Return the [X, Y] coordinate for the center point of the cell that contains the specified text.  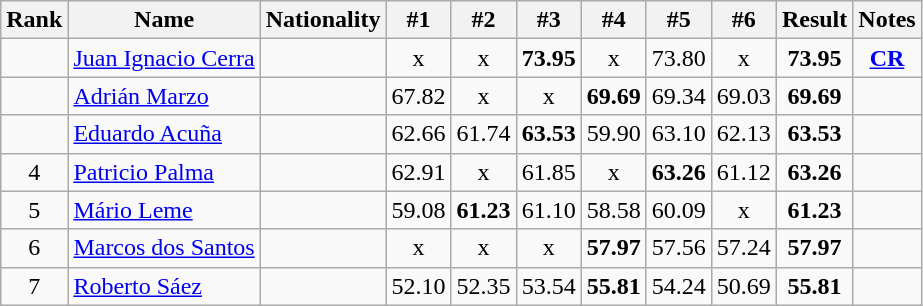
52.35 [484, 286]
Patricio Palma [164, 172]
67.82 [418, 96]
59.08 [418, 210]
Mário Leme [164, 210]
Rank [34, 20]
#5 [678, 20]
57.24 [744, 248]
59.90 [614, 134]
54.24 [678, 286]
52.10 [418, 286]
5 [34, 210]
Marcos dos Santos [164, 248]
#1 [418, 20]
61.12 [744, 172]
73.80 [678, 58]
62.66 [418, 134]
#6 [744, 20]
Juan Ignacio Cerra [164, 58]
61.10 [548, 210]
58.58 [614, 210]
61.85 [548, 172]
Adrián Marzo [164, 96]
4 [34, 172]
6 [34, 248]
50.69 [744, 286]
Name [164, 20]
69.34 [678, 96]
CR [887, 58]
62.13 [744, 134]
61.74 [484, 134]
#4 [614, 20]
53.54 [548, 286]
7 [34, 286]
57.56 [678, 248]
Nationality [323, 20]
60.09 [678, 210]
Roberto Sáez [164, 286]
Result [814, 20]
Notes [887, 20]
69.03 [744, 96]
62.91 [418, 172]
#2 [484, 20]
#3 [548, 20]
63.10 [678, 134]
Eduardo Acuña [164, 134]
